Scan for the cell matching the given text and deliver its [x, y] coordinate at center. 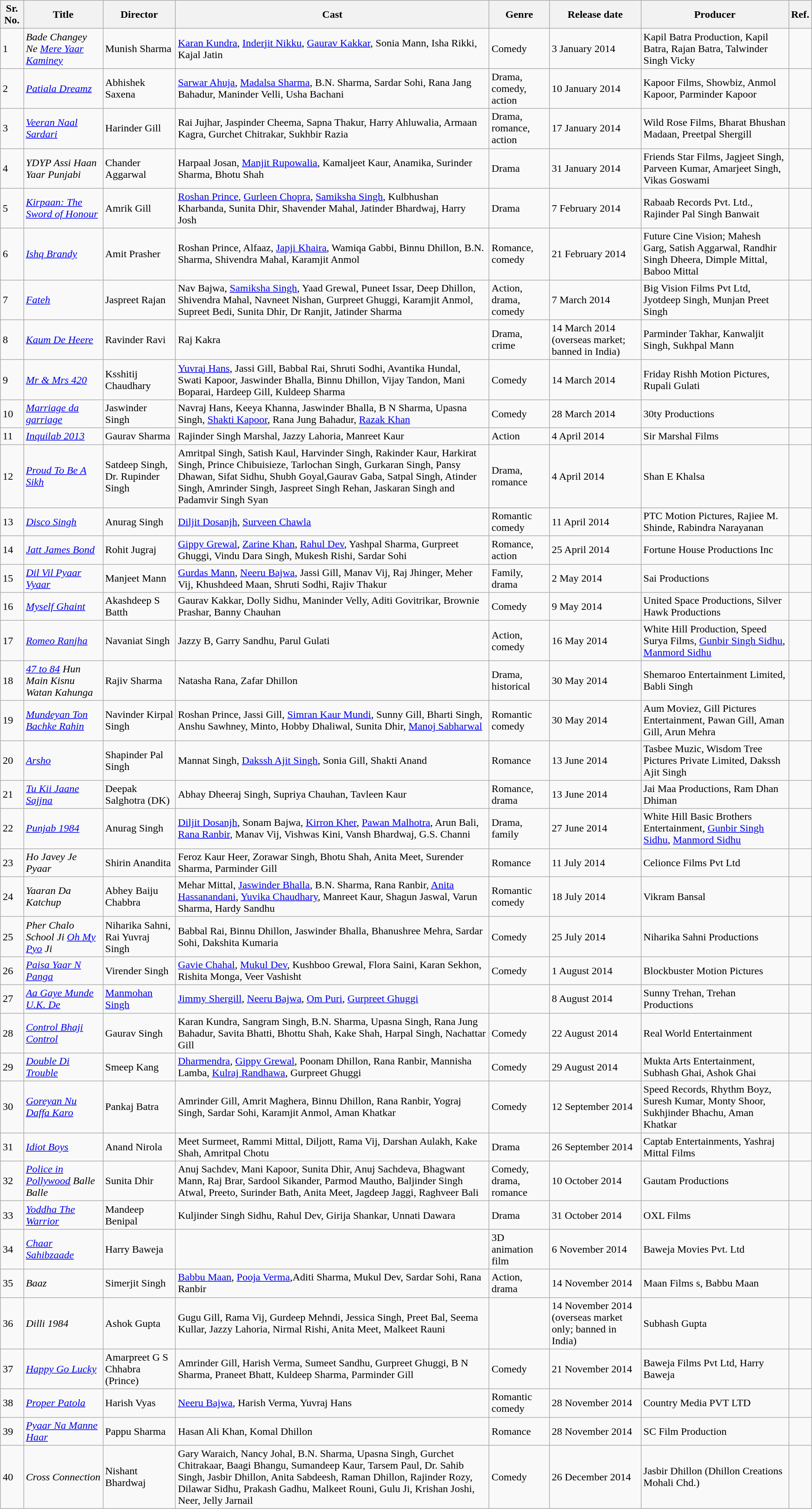
Satdeep Singh, Dr. Rupinder Singh [139, 476]
Friends Star Films, Jagjeet Singh, Parveen Kumar, Amarjeet Singh, Vikas Goswami [715, 168]
Amrik Gill [139, 208]
Nishant Bhardwaj [139, 1477]
31 [12, 1147]
Roshan Prince, Gurleen Chopra, Samiksha Singh, Kulbhushan Kharbanda, Sunita Dhir, Shavender Mahal, Jatinder Bhardwaj, Harry Josh [332, 208]
Abhay Dheeraj Singh, Supriya Chauhan, Tavleen Kaur [332, 795]
31 January 2014 [595, 168]
Producer [715, 15]
Ishq Brandy [63, 254]
Sarwar Ahuja, Madalsa Sharma, B.N. Sharma, Sardar Sohi, Rana Jang Bahadur, Maninder Velli, Usha Bachani [332, 88]
Babbal Rai, Binnu Dhillon, Jaswinder Bhalla, Bhanushree Mehra, Sardar Sohi, Dakshita Kumaria [332, 936]
Friday Rishh Motion Pictures, Rupali Gulati [715, 380]
36 [12, 1323]
Director [139, 15]
Karan Kundra, Sangram Singh, B.N. Sharma, Upasna Singh, Rana Jung Bahadur, Savita Bhatti, Bhottu Shah, Kake Shah, Harpal Singh, Nachattar Gill [332, 1033]
Diljit Dosanjh, Sonam Bajwa, Kirron Kher, Pawan Malhotra, Arun Bali, Rana Ranbir, Manav Vij, Vishwas Kini, Vansh Bhardwaj, G.S. Channi [332, 828]
Family, drama [520, 579]
Fortune House Productions Inc [715, 550]
7 February 2014 [595, 208]
32 [12, 1181]
OXL Films [715, 1215]
Myself Ghaint [63, 606]
Akashdeep S Batth [139, 606]
10 October 2014 [595, 1181]
Abhishek Saxena [139, 88]
17 January 2014 [595, 128]
Vikram Bansal [715, 897]
Jaswinder Singh [139, 414]
29 August 2014 [595, 1067]
Deepak Salghotra (DK) [139, 795]
15 [12, 579]
Simerjit Singh [139, 1283]
Sunita Dhir [139, 1181]
Gaurav Kakkar, Dolly Sidhu, Maninder Velly, Aditi Govitrikar, Brownie Prashar, Banny Chauhan [332, 606]
6 November 2014 [595, 1249]
SC Film Production [715, 1431]
Munish Sharma [139, 49]
Big Vision Films Pvt Ltd, Jyotdeep Singh, Munjan Preet Singh [715, 300]
Control Bhaji Control [63, 1033]
Yaaran Da Katchup [63, 897]
Romance, action [520, 550]
Niharika Sahni, Rai Yuvraj Singh [139, 936]
31 October 2014 [595, 1215]
26 September 2014 [595, 1147]
5 [12, 208]
21 [12, 795]
27 [12, 998]
Abhey Baiju Chabbra [139, 897]
11 [12, 436]
3D animation film [520, 1249]
Niharika Sahni Productions [715, 936]
6 [12, 254]
33 [12, 1215]
2 May 2014 [595, 579]
Manmohan Singh [139, 998]
Mr & Mrs 420 [63, 380]
Harpaal Josan, Manjit Rupowalia, Kamaljeet Kaur, Anamika, Surinder Sharma, Bhotu Shah [332, 168]
Tu Kii Jaane Sajjna [63, 795]
28 [12, 1033]
Jatt James Bond [63, 550]
Ravinder Ravi [139, 340]
Neeru Bajwa, Harish Verma, Yuvraj Hans [332, 1403]
17 [12, 641]
Kapoor Films, Showbiz, Anmol Kapoor, Parminder Kapoor [715, 88]
PTC Motion Pictures, Rajiee M. Shinde, Rabindra Narayanan [715, 522]
YDYP Assi Haan Yaar Punjabi [63, 168]
Parminder Takhar, Kanwaljit Singh, Sukhpal Mann [715, 340]
19 [12, 720]
Fateh [63, 300]
20 [12, 760]
Genre [520, 15]
8 [12, 340]
Kuljinder Singh Sidhu, Rahul Dev, Girija Shankar, Unnati Dawara [332, 1215]
Harry Baweja [139, 1249]
14 March 2014 [595, 380]
37 [12, 1369]
Navinder Kirpal Singh [139, 720]
Navraj Hans, Keeya Khanna, Jaswinder Bhalla, B N Sharma, Upasna Singh, Shakti Kapoor, Rana Jung Bahadur, Razak Khan [332, 414]
Harinder Gill [139, 128]
30ty Productions [715, 414]
11 July 2014 [595, 862]
Shirin Anandita [139, 862]
Feroz Kaur Heer, Zorawar Singh, Bhotu Shah, Anita Meet, Surender Sharma, Parminder Gill [332, 862]
38 [12, 1403]
Pyaar Na Manne Haar [63, 1431]
Jazzy B, Garry Sandhu, Parul Gulati [332, 641]
Drama, crime [520, 340]
Baaz [63, 1283]
United Space Productions, Silver Hawk Productions [715, 606]
Jimmy Shergill, Neeru Bajwa, Om Puri, Gurpreet Ghuggi [332, 998]
Mannat Singh, Dakssh Ajit Singh, Sonia Gill, Shakti Anand [332, 760]
Sr. No. [12, 15]
Kirpaan: The Sword of Honour [63, 208]
Disco Singh [63, 522]
26 December 2014 [595, 1477]
White Hill Production, Speed Surya Films, Gunbir Singh Sidhu, Manmord Sidhu [715, 641]
18 [12, 681]
Pankaj Batra [139, 1107]
26 [12, 971]
Kapil Batra Production, Kapil Batra, Rajan Batra, Talwinder Singh Vicky [715, 49]
Rajinder Singh Marshal, Jazzy Lahoria, Manreet Kaur [332, 436]
22 [12, 828]
Rajiv Sharma [139, 681]
35 [12, 1283]
Gautam Productions [715, 1181]
Country Media PVT LTD [715, 1403]
Jai Maa Productions, Ram Dhan Dhiman [715, 795]
Romeo Ranjha [63, 641]
4 [12, 168]
Gugu Gill, Rama Vij, Gurdeep Mehndi, Jessica Singh, Preet Bal, Seema Kullar, Jazzy Lahoria, Nirmal Rishi, Anita Meet, Malkeet Rauni [332, 1323]
12 [12, 476]
Aum Moviez, Gill Pictures Entertainment, Pawan Gill, Aman Gill, Arun Mehra [715, 720]
Baweja Films Pvt Ltd, Harry Baweja [715, 1369]
7 March 2014 [595, 300]
1 August 2014 [595, 971]
Drama, family [520, 828]
29 [12, 1067]
Proud To Be A Sikh [63, 476]
Romance, comedy [520, 254]
Rai Jujhar, Jaspinder Cheema, Sapna Thakur, Harry Ahluwalia, Armaan Kagra, Gurchet Chitrakar, Sukhbir Razia [332, 128]
Virender Singh [139, 971]
Punjab 1984 [63, 828]
Inquilab 2013 [63, 436]
Kaum De Heere [63, 340]
21 November 2014 [595, 1369]
Ref. [800, 15]
1 [12, 49]
Proper Patola [63, 1403]
Maan Films s, Babbu Maan [715, 1283]
Roshan Prince, Jassi Gill, Simran Kaur Mundi, Sunny Gill, Bharti Singh, Anshu Sawhney, Minto, Hobby Dhaliwal, Sunita Dhir, Manoj Sabharwal [332, 720]
Celionce Films Pvt Ltd [715, 862]
Sir Marshal Films [715, 436]
25 July 2014 [595, 936]
11 April 2014 [595, 522]
14 November 2014 [595, 1283]
Gurdas Mann, Neeru Bajwa, Jassi Gill, Manav Vij, Raj Jhinger, Meher Vij, Khushdeed Maan, Shruti Sodhi, Rajiv Thakur [332, 579]
Gaurav Sharma [139, 436]
Smeep Kang [139, 1067]
18 July 2014 [595, 897]
Amrinder Gill, Amrit Maghera, Binnu Dhillon, Rana Ranbir, Yograj Singh, Sardar Sohi, Karamjit Anmol, Aman Khatkar [332, 1107]
Pappu Sharma [139, 1431]
2 [12, 88]
Rabaab Records Pvt. Ltd., Rajinder Pal Singh Banwait [715, 208]
Arsho [63, 760]
9 May 2014 [595, 606]
Gippy Grewal, Zarine Khan, Rahul Dev, Yashpal Sharma, Gurpreet Ghuggi, Vindu Dara Singh, Mukesh Rishi, Sardar Sohi [332, 550]
Mukta Arts Entertainment, Subhash Ghai, Ashok Ghai [715, 1067]
Chaar Sahibzaade [63, 1249]
Double Di Trouble [63, 1067]
Karan Kundra, Inderjit Nikku, Gaurav Kakkar, Sonia Mann, Isha Rikki, Kajal Jatin [332, 49]
3 January 2014 [595, 49]
Amit Prasher [139, 254]
Captab Entertainments, Yashraj Mittal Films [715, 1147]
25 [12, 936]
34 [12, 1249]
Blockbuster Motion Pictures [715, 971]
Ho Javey Je Pyaar [63, 862]
12 September 2014 [595, 1107]
30 [12, 1107]
Raj Kakra [332, 340]
9 [12, 380]
Future Cine Vision; Mahesh Garg, Satish Aggarwal, Randhir Singh Dheera, Dimple Mittal, Baboo Mittal [715, 254]
7 [12, 300]
Paisa Yaar N Panga [63, 971]
Sunny Trehan, Trehan Productions [715, 998]
16 May 2014 [595, 641]
21 February 2014 [595, 254]
Navaniat Singh [139, 641]
3 [12, 128]
16 [12, 606]
Cast [332, 15]
25 April 2014 [595, 550]
Sai Productions [715, 579]
White Hill Basic Brothers Entertainment, Gunbir Singh Sidhu, Manmord Sidhu [715, 828]
22 August 2014 [595, 1033]
Amarpreet G S Chhabra (Prince) [139, 1369]
Shemaroo Entertainment Limited, Babli Singh [715, 681]
Drama, historical [520, 681]
Real World Entertainment [715, 1033]
Bade Changey Ne Mere Yaar Kaminey [63, 49]
28 March 2014 [595, 414]
40 [12, 1477]
Manjeet Mann [139, 579]
Speed Records, Rhythm Boyz, Suresh Kumar, Monty Shoor, Sukhjinder Bhachu, Aman Khatkar [715, 1107]
Ashok Gupta [139, 1323]
10 [12, 414]
14 [12, 550]
Anand Nirola [139, 1147]
Comedy, drama, romance [520, 1181]
Chander Aggarwal [139, 168]
23 [12, 862]
13 [12, 522]
Idiot Boys [63, 1147]
Amrinder Gill, Harish Verma, Sumeet Sandhu, Gurpreet Ghuggi, B N Sharma, Praneet Bhatt, Kuldeep Sharma, Parminder Gill [332, 1369]
Shapinder Pal Singh [139, 760]
Dil Vil Pyaar Vyaar [63, 579]
Rohit Jugraj [139, 550]
Ksshitij Chaudhary [139, 380]
Dilli 1984 [63, 1323]
Cross Connection [63, 1477]
Marriage da garriage [63, 414]
8 August 2014 [595, 998]
Yoddha The Warrior [63, 1215]
Harish Vyas [139, 1403]
Jaspreet Rajan [139, 300]
Roshan Prince, Alfaaz, Japji Khaira, Wamiqa Gabbi, Binnu Dhillon, B.N. Sharma, Shivendra Mahal, Karamjit Anmol [332, 254]
Drama, romance, action [520, 128]
Police in Pollywood Balle Balle [63, 1181]
Action [520, 436]
Gavie Chahal, Mukul Dev, Kushboo Grewal, Flora Saini, Karan Sekhon, Rishita Monga, Veer Vashisht [332, 971]
39 [12, 1431]
Natasha Rana, Zafar Dhillon [332, 681]
Patiala Dreamz [63, 88]
Mandeep Benipal [139, 1215]
Gaurav Singh [139, 1033]
Drama, romance [520, 476]
Action, comedy [520, 641]
Drama, comedy, action [520, 88]
Jasbir Dhillon (Dhillon Creations Mohali Chd.) [715, 1477]
Diljit Dosanjh, Surveen Chawla [332, 522]
Pher Chalo School Ji Oh My Pyo Ji [63, 936]
Aa Gaye Munde U.K. De [63, 998]
Release date [595, 15]
27 June 2014 [595, 828]
Veeran Naal Sardari [63, 128]
Baweja Movies Pvt. Ltd [715, 1249]
14 November 2014 (overseas market only; banned in India) [595, 1323]
10 January 2014 [595, 88]
Dharmendra, Gippy Grewal, Poonam Dhillon, Rana Ranbir, Mannisha Lamba, Kulraj Randhawa, Gurpreet Ghuggi [332, 1067]
14 March 2014 (overseas market; banned in India) [595, 340]
Hasan Ali Khan, Komal Dhillon [332, 1431]
24 [12, 897]
Title [63, 15]
Action, drama, comedy [520, 300]
Action, drama [520, 1283]
Romance, drama [520, 795]
Mundeyan Ton Bachke Rahin [63, 720]
Babbu Maan, Pooja Verma,Aditi Sharma, Mukul Dev, Sardar Sohi, Rana Ranbir [332, 1283]
Wild Rose Films, Bharat Bhushan Madaan, Preetpal Shergill [715, 128]
Tasbee Muzic, Wisdom Tree Pictures Private Limited, Dakssh Ajit Singh [715, 760]
Happy Go Lucky [63, 1369]
Meet Surmeet, Rammi Mittal, Diljott, Rama Vij, Darshan Aulakh, Kake Shah, Amritpal Chotu [332, 1147]
Shan E Khalsa [715, 476]
Subhash Gupta [715, 1323]
47 to 84 Hun Main Kisnu Watan Kahunga [63, 681]
Goreyan Nu Daffa Karo [63, 1107]
